Locate the cell with the specified text and output its [x, y] center coordinate. 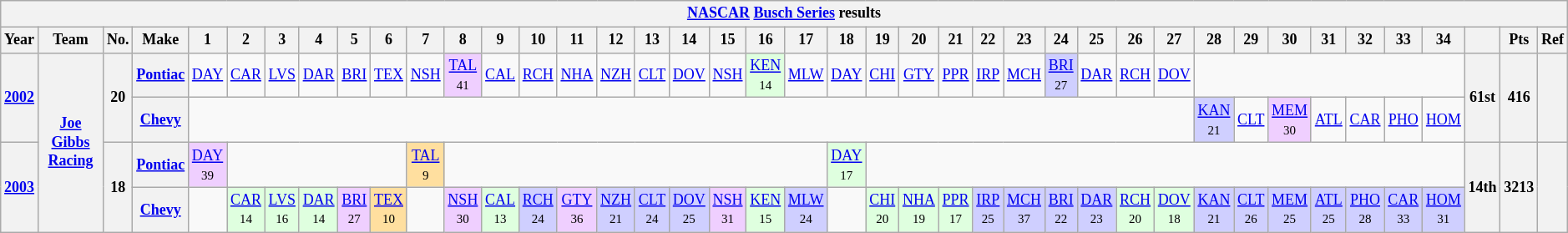
27 [1174, 40]
416 [1520, 97]
19 [883, 40]
DAR23 [1097, 210]
3213 [1520, 187]
6 [389, 40]
17 [807, 40]
TEX [389, 75]
5 [354, 40]
PPR [955, 75]
LVS16 [282, 210]
CLT24 [651, 210]
14 [689, 40]
MCH37 [1024, 210]
LVS [282, 75]
NZH21 [616, 210]
7 [426, 40]
9 [501, 40]
MEM25 [1290, 210]
DOV25 [689, 210]
CAR14 [246, 210]
NZH [616, 75]
NSH31 [728, 210]
14th [1483, 187]
2002 [20, 97]
CHI20 [883, 210]
22 [989, 40]
CAL [501, 75]
NASCAR Busch Series results [784, 13]
2003 [20, 187]
CAL13 [501, 210]
16 [766, 40]
PHO [1404, 120]
IRP [989, 75]
30 [1290, 40]
MCH [1024, 75]
NHA [577, 75]
GTY36 [577, 210]
Ref [1553, 40]
8 [463, 40]
2 [246, 40]
23 [1024, 40]
DAY39 [208, 165]
Pts [1520, 40]
Make [160, 40]
3 [282, 40]
26 [1136, 40]
28 [1214, 40]
29 [1251, 40]
HOM31 [1444, 210]
TAL9 [426, 165]
MLW [807, 75]
HOM [1444, 120]
CHI [883, 75]
33 [1404, 40]
CLT26 [1251, 210]
PHO28 [1365, 210]
RCH24 [538, 210]
No. [119, 40]
KEN15 [766, 210]
11 [577, 40]
TAL41 [463, 75]
CAR33 [1404, 210]
MLW24 [807, 210]
DOV18 [1174, 210]
MEM30 [1290, 120]
15 [728, 40]
NSH30 [463, 210]
NHA19 [919, 210]
31 [1328, 40]
ATL [1328, 120]
32 [1365, 40]
61st [1483, 97]
24 [1060, 40]
BRI [354, 75]
DAY17 [847, 165]
KEN14 [766, 75]
10 [538, 40]
13 [651, 40]
TEX10 [389, 210]
12 [616, 40]
25 [1097, 40]
DAR14 [319, 210]
IRP25 [989, 210]
ATL25 [1328, 210]
34 [1444, 40]
Joe Gibbs Racing [70, 142]
RCH20 [1136, 210]
BRI22 [1060, 210]
4 [319, 40]
21 [955, 40]
Team [70, 40]
Year [20, 40]
PPR17 [955, 210]
1 [208, 40]
GTY [919, 75]
